Capture the cell that displays the provided text and extract its (X, Y) central coordinate. 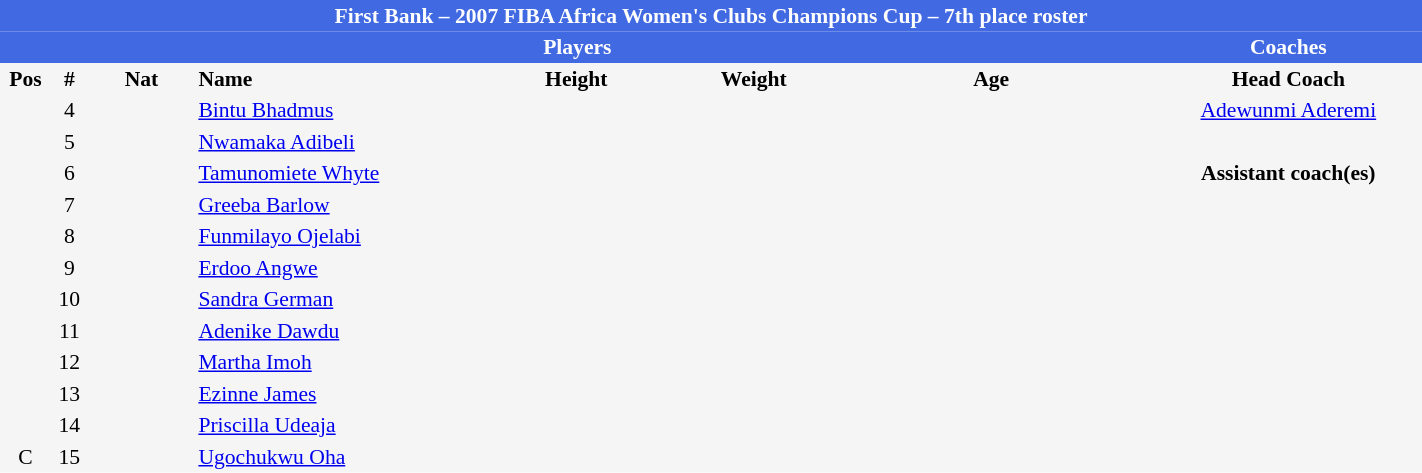
Sandra German (334, 300)
Greeba Barlow (334, 205)
Name (334, 79)
Nat (142, 79)
Players (578, 48)
4 (70, 110)
Assistant coach(es) (1288, 174)
Ugochukwu Oha (334, 457)
13 (70, 394)
11 (70, 331)
8 (70, 236)
Height (576, 79)
Tamunomiete Whyte (334, 174)
Coaches (1288, 48)
Funmilayo Ojelabi (334, 236)
# (70, 79)
Martha Imoh (334, 362)
5 (70, 142)
C (26, 457)
Pos (26, 79)
14 (70, 426)
6 (70, 174)
Ezinne James (334, 394)
Priscilla Udeaja (334, 426)
12 (70, 362)
Adewunmi Aderemi (1288, 110)
First Bank – 2007 FIBA Africa Women's Clubs Champions Cup – 7th place roster (711, 16)
Bintu Bhadmus (334, 110)
Head Coach (1288, 79)
Erdoo Angwe (334, 268)
Adenike Dawdu (334, 331)
7 (70, 205)
9 (70, 268)
Age (992, 79)
Nwamaka Adibeli (334, 142)
10 (70, 300)
15 (70, 457)
Weight (754, 79)
